Scan for the cell matching the given text and deliver its (X, Y) coordinate at center. 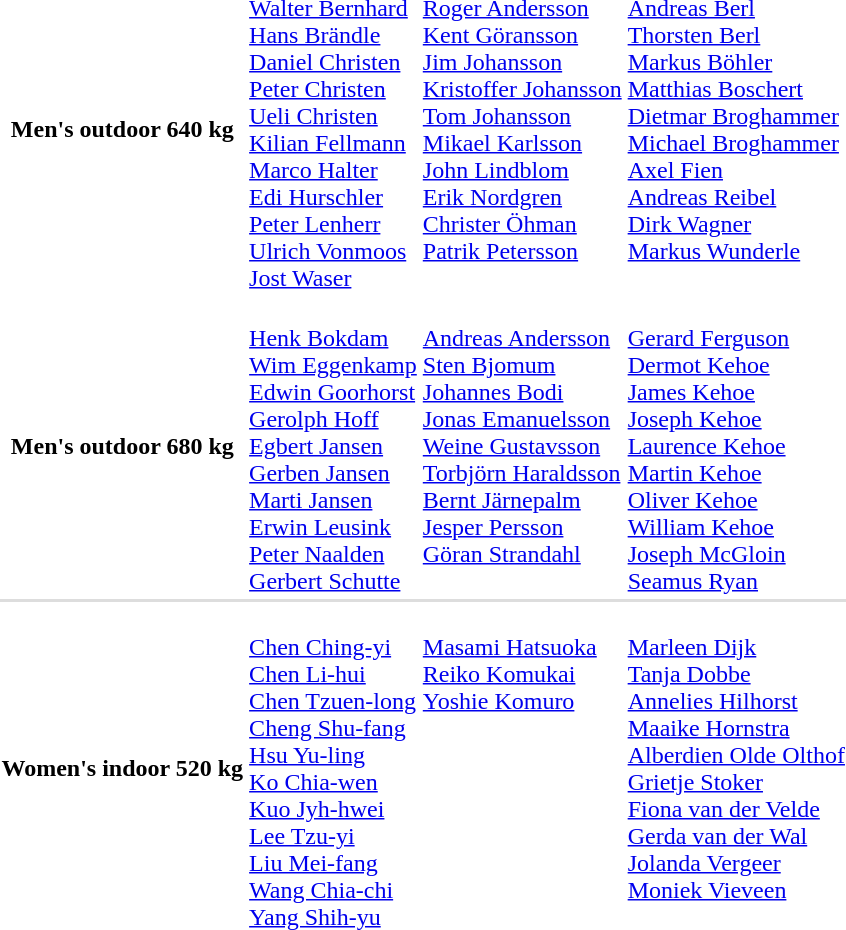
Henk BokdamWim EggenkampEdwin GoorhorstGerolph HoffEgbert JansenGerben JansenMarti JansenErwin LeusinkPeter NaaldenGerbert Schutte (334, 446)
Gerard FergusonDermot KehoeJames KehoeJoseph KehoeLaurence KehoeMartin KehoeOliver KehoeWilliam KehoeJoseph McGloinSeamus Ryan (736, 446)
Andreas AnderssonSten BjomumJohannes BodiJonas EmanuelssonWeine GustavssonTorbjörn HaraldssonBernt JärnepalmJesper PerssonGöran Strandahl (522, 446)
Men's outdoor 680 kg (122, 446)
